Return (x, y) of the center of cell containing provided text 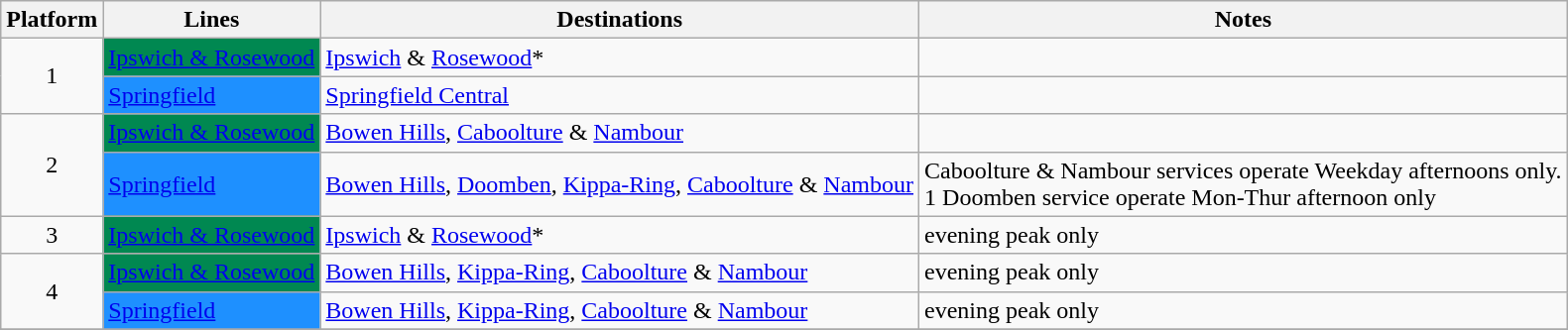
4 (52, 291)
Bowen Hills, Caboolture & Nambour (620, 133)
3 (52, 235)
Destinations (620, 20)
Bowen Hills, Doomben, Kippa-Ring, Caboolture & Nambour (620, 184)
Caboolture & Nambour services operate Weekday afternoons only.1 Doomben service operate Mon-Thur afternoon only (1244, 184)
Springfield Central (620, 95)
1 (52, 76)
Platform (52, 20)
Lines (212, 20)
Notes (1244, 20)
2 (52, 165)
